Determine the [X, Y] coordinate at the center of the cell enclosing the given text.  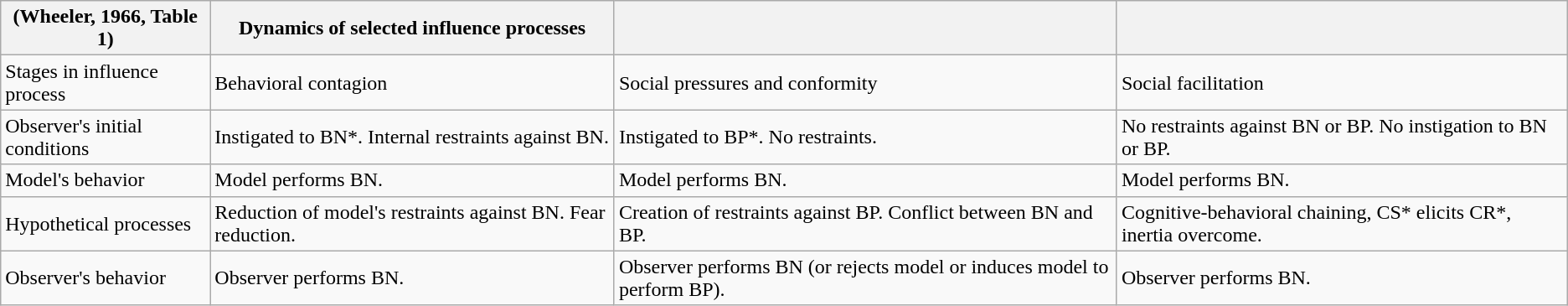
Creation of restraints against BP. Conflict between BN and BP. [865, 223]
Observer performs BN (or rejects model or induces model to perform BP). [865, 278]
(Wheeler, 1966, Table 1) [106, 29]
Stages in influence process [106, 82]
Behavioral contagion [412, 82]
Instigated to BN*. Internal restraints against BN. [412, 137]
Instigated to BP*. No restraints. [865, 137]
Dynamics of selected influence processes [412, 29]
Social pressures and conformity [865, 82]
Social facilitation [1342, 82]
Hypothetical processes [106, 223]
Reduction of model's restraints against BN. Fear reduction. [412, 223]
Observer's behavior [106, 278]
Model's behavior [106, 180]
No restraints against BN or BP. No instigation to BN or BP. [1342, 137]
Cognitive-behavioral chaining, CS* elicits CR*, inertia overcome. [1342, 223]
Observer's initial conditions [106, 137]
